Determine the [X, Y] coordinate at the center of the cell enclosing the given text.  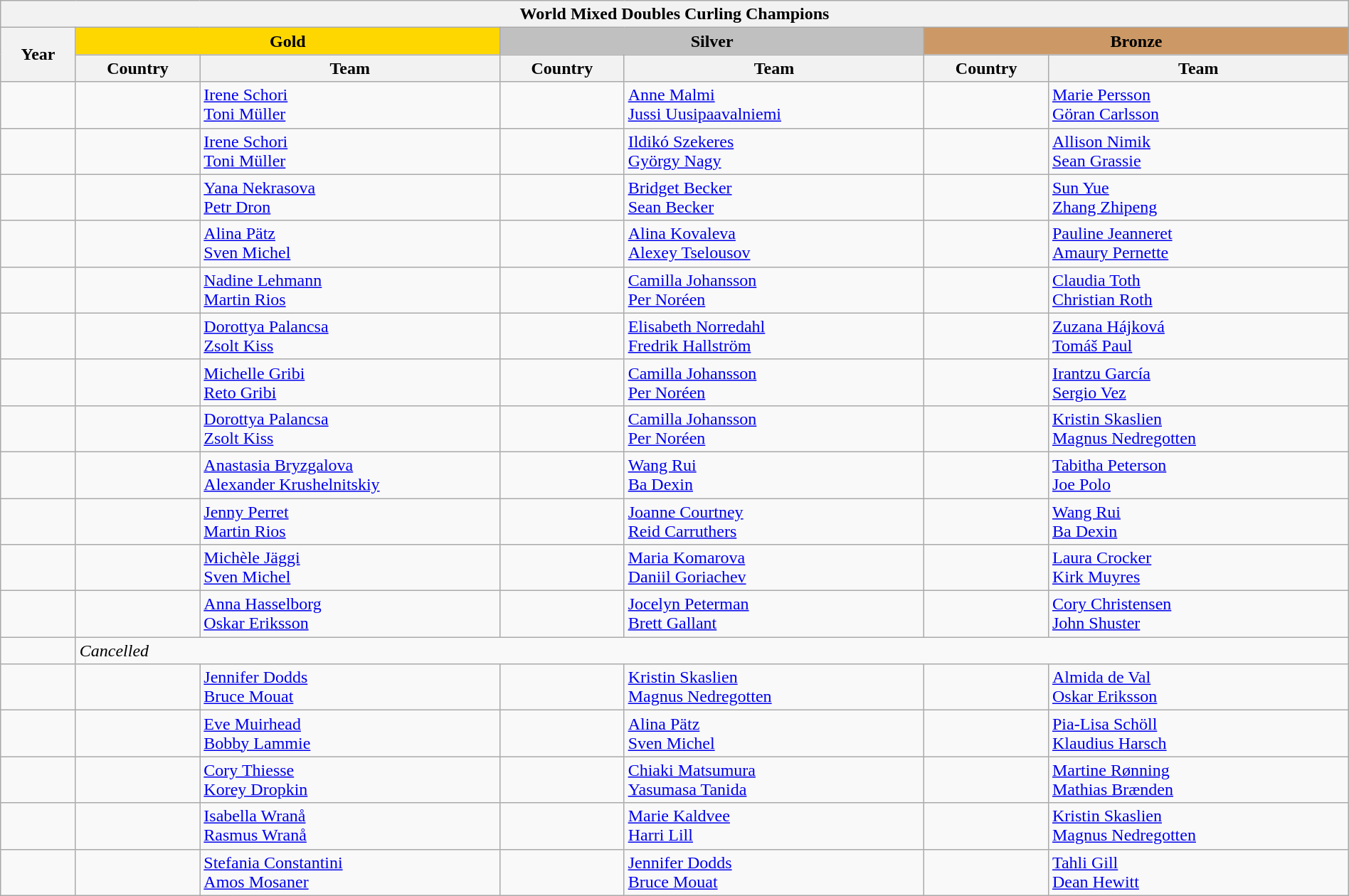
Tahli GillDean Hewitt [1198, 872]
Isabella WranåRasmus Wranå [350, 826]
Alina KovalevaAlexey Tselousov [774, 243]
Zuzana HájkováTomáš Paul [1198, 336]
Claudia TothChristian Roth [1198, 290]
Bronze [1136, 41]
Year [38, 55]
Allison NimikSean Grassie [1198, 151]
Maria KomarovaDaniil Goriachev [774, 567]
Sun YueZhang Zhipeng [1198, 198]
Anne MalmiJussi Uusipaavalniemi [774, 105]
Nadine LehmannMartin Rios [350, 290]
Yana NekrasovaPetr Dron [350, 198]
Laura CrockerKirk Muyres [1198, 567]
Anna HasselborgOskar Eriksson [350, 614]
Jocelyn PetermanBrett Gallant [774, 614]
Pauline JeanneretAmaury Pernette [1198, 243]
Tabitha PetersonJoe Polo [1198, 475]
Jenny PerretMartin Rios [350, 521]
Anastasia BryzgalovaAlexander Krushelnitskiy [350, 475]
World Mixed Doubles Curling Champions [674, 14]
Cory ChristensenJohn Shuster [1198, 614]
Joanne CourtneyReid Carruthers [774, 521]
Ildikó SzekeresGyörgy Nagy [774, 151]
Marie KaldveeHarri Lill [774, 826]
Irantzu GarcíaSergio Vez [1198, 383]
Gold [287, 41]
Eve MuirheadBobby Lammie [350, 734]
Elisabeth NorredahlFredrik Hallström [774, 336]
Marie PerssonGöran Carlsson [1198, 105]
Martine RønningMathias Brænden [1198, 779]
Cory ThiesseKorey Dropkin [350, 779]
Pia-Lisa SchöllKlaudius Harsch [1198, 734]
Cancelled [711, 651]
Chiaki MatsumuraYasumasa Tanida [774, 779]
Stefania ConstantiniAmos Mosaner [350, 872]
Bridget BeckerSean Becker [774, 198]
Michèle JäggiSven Michel [350, 567]
Michelle GribiReto Gribi [350, 383]
Silver [712, 41]
Almida de ValOskar Eriksson [1198, 687]
